Output the [x, y] coordinate of the center of the cell containing the given text.  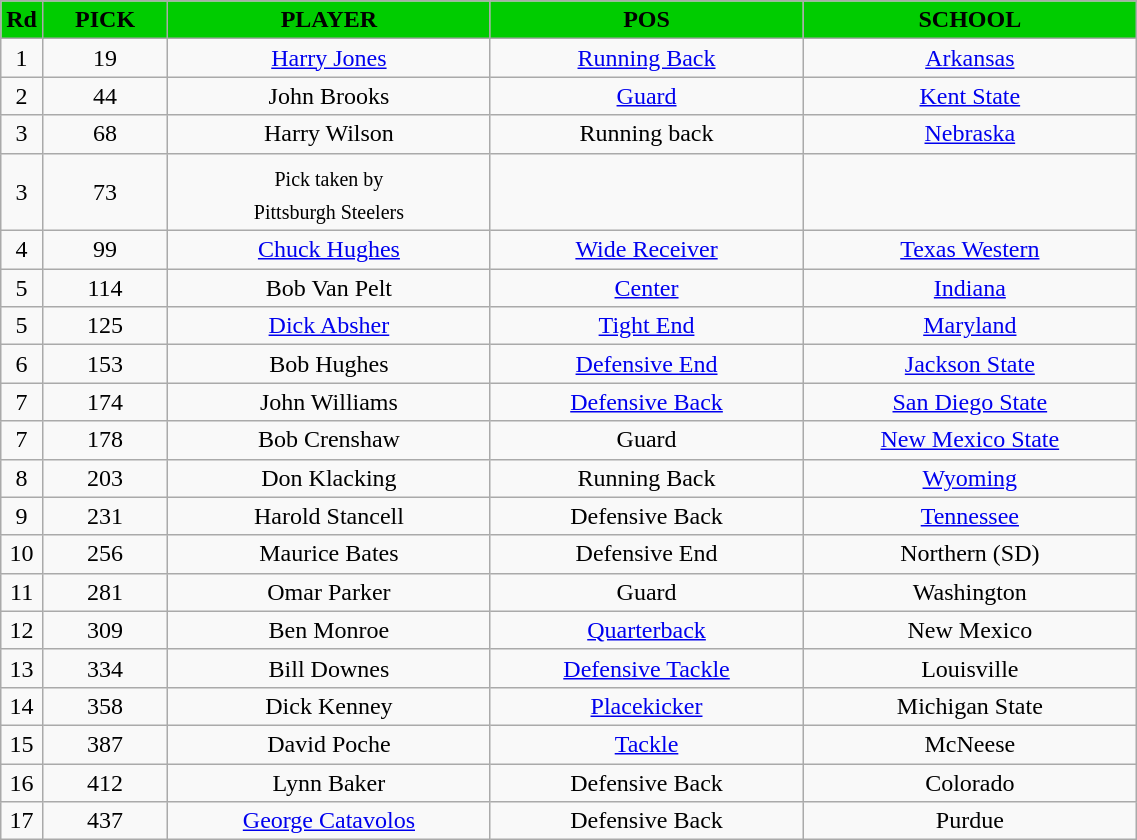
Harry Wilson [330, 134]
POS [646, 20]
15 [22, 744]
99 [104, 250]
358 [104, 706]
Dick Kenney [330, 706]
New Mexico [970, 630]
Tight End [646, 326]
Texas Western [970, 250]
125 [104, 326]
437 [104, 821]
Michigan State [970, 706]
6 [22, 364]
John Brooks [330, 96]
Lynn Baker [330, 783]
Wide Receiver [646, 250]
387 [104, 744]
68 [104, 134]
309 [104, 630]
12 [22, 630]
PLAYER [330, 20]
Ben Monroe [330, 630]
Washington [970, 592]
Bob Hughes [330, 364]
Wyoming [970, 478]
Nebraska [970, 134]
114 [104, 288]
Pick taken by Pittsburgh Steelers [330, 192]
Kent State [970, 96]
Harold Stancell [330, 516]
Tackle [646, 744]
412 [104, 783]
Colorado [970, 783]
Dick Absher [330, 326]
8 [22, 478]
Omar Parker [330, 592]
Indiana [970, 288]
Maurice Bates [330, 554]
George Catavolos [330, 821]
Defensive Tackle [646, 668]
281 [104, 592]
Running back [646, 134]
Northern (SD) [970, 554]
14 [22, 706]
11 [22, 592]
16 [22, 783]
New Mexico State [970, 440]
John Williams [330, 402]
Bob Van Pelt [330, 288]
Louisville [970, 668]
San Diego State [970, 402]
178 [104, 440]
Harry Jones [330, 58]
McNeese [970, 744]
334 [104, 668]
Maryland [970, 326]
4 [22, 250]
Arkansas [970, 58]
203 [104, 478]
Don Klacking [330, 478]
Purdue [970, 821]
174 [104, 402]
SCHOOL [970, 20]
153 [104, 364]
Center [646, 288]
2 [22, 96]
231 [104, 516]
19 [104, 58]
13 [22, 668]
Bob Crenshaw [330, 440]
Chuck Hughes [330, 250]
256 [104, 554]
Placekicker [646, 706]
Quarterback [646, 630]
44 [104, 96]
73 [104, 192]
Jackson State [970, 364]
9 [22, 516]
1 [22, 58]
Tennessee [970, 516]
Bill Downes [330, 668]
PICK [104, 20]
Rd [22, 20]
10 [22, 554]
David Poche [330, 744]
17 [22, 821]
